Locate the cell with the specified text and output its (X, Y) center coordinate. 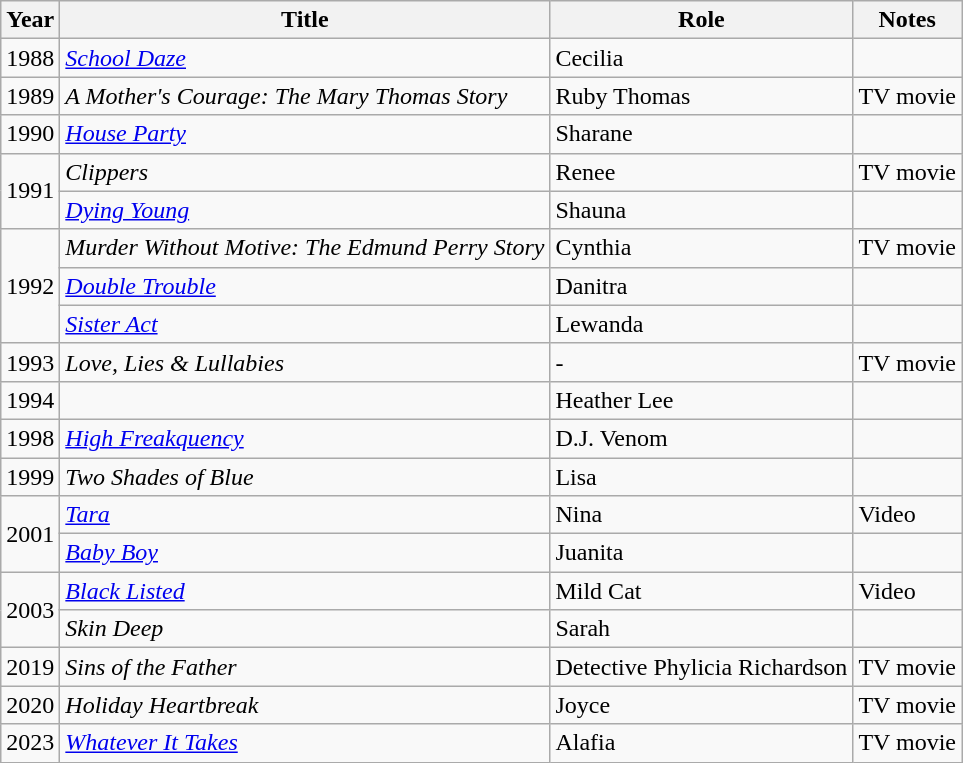
Lisa (702, 477)
1999 (30, 477)
Dying Young (305, 210)
Baby Boy (305, 553)
Role (702, 20)
1998 (30, 438)
Year (30, 20)
Mild Cat (702, 591)
Renee (702, 172)
1990 (30, 134)
Holiday Heartbreak (305, 705)
1993 (30, 362)
Tara (305, 515)
Skin Deep (305, 629)
Sister Act (305, 324)
Two Shades of Blue (305, 477)
Whatever It Takes (305, 743)
Nina (702, 515)
Sarah (702, 629)
Ruby Thomas (702, 96)
Joyce (702, 705)
2023 (30, 743)
Notes (908, 20)
School Daze (305, 58)
Sins of the Father (305, 667)
2003 (30, 610)
1988 (30, 58)
1989 (30, 96)
Cynthia (702, 248)
1992 (30, 286)
2020 (30, 705)
Clippers (305, 172)
Black Listed (305, 591)
2001 (30, 534)
1991 (30, 191)
Danitra (702, 286)
Heather Lee (702, 400)
Alafia (702, 743)
Shauna (702, 210)
2019 (30, 667)
- (702, 362)
Detective Phylicia Richardson (702, 667)
Murder Without Motive: The Edmund Perry Story (305, 248)
Title (305, 20)
Love, Lies & Lullabies (305, 362)
Juanita (702, 553)
Lewanda (702, 324)
Double Trouble (305, 286)
D.J. Venom (702, 438)
1994 (30, 400)
A Mother's Courage: The Mary Thomas Story (305, 96)
Cecilia (702, 58)
Sharane (702, 134)
High Freakquency (305, 438)
House Party (305, 134)
